Return (X, Y) of the center of cell containing provided text 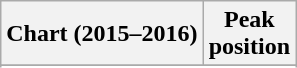
Peakposition (249, 34)
Chart (2015–2016) (102, 34)
